Identify which cell holds the provided text, then report its [x, y] central coordinate. 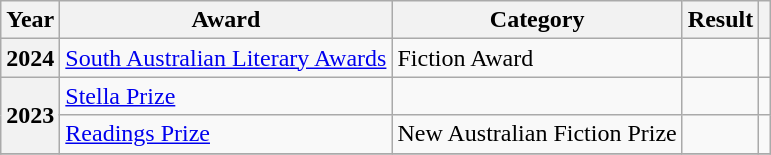
New Australian Fiction Prize [537, 134]
2024 [30, 58]
Year [30, 20]
Award [226, 20]
Category [537, 20]
Stella Prize [226, 96]
Readings Prize [226, 134]
Result [720, 20]
2023 [30, 115]
Fiction Award [537, 58]
South Australian Literary Awards [226, 58]
